Locate the cell with the specified text and output its [X, Y] center coordinate. 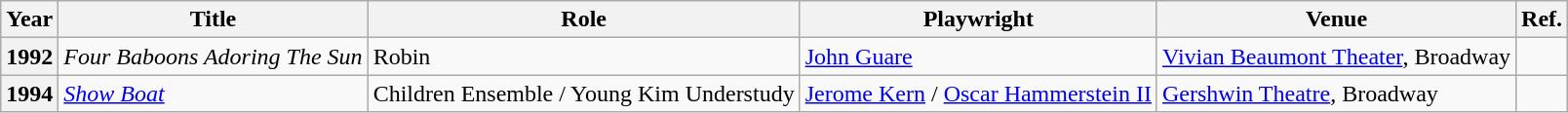
Year [29, 19]
1992 [29, 56]
Title [213, 19]
Role [583, 19]
Children Ensemble / Young Kim Understudy [583, 94]
Show Boat [213, 94]
Ref. [1543, 19]
Robin [583, 56]
1994 [29, 94]
Gershwin Theatre, Broadway [1336, 94]
Vivian Beaumont Theater, Broadway [1336, 56]
Playwright [978, 19]
Four Baboons Adoring The Sun [213, 56]
John Guare [978, 56]
Jerome Kern / Oscar Hammerstein II [978, 94]
Venue [1336, 19]
